Search for the cell housing the specified text and yield its (X, Y) center coordinate. 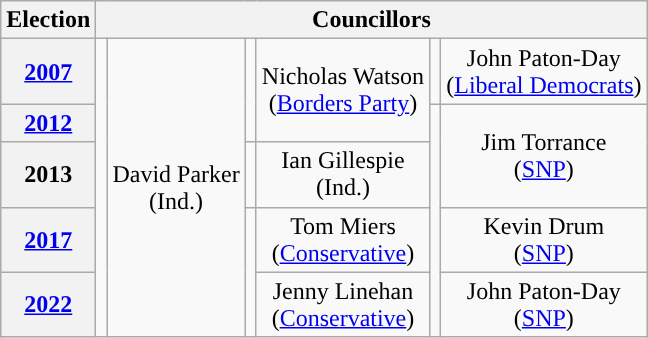
John Paton-Day(Liberal Democrats) (544, 72)
Ian Gillespie(Ind.) (342, 174)
Jenny Linehan(Conservative) (342, 304)
Councillors (372, 20)
2007 (48, 72)
2017 (48, 240)
2022 (48, 304)
Kevin Drum(SNP) (544, 240)
Nicholas Watson(Borders Party) (342, 90)
David Parker(Ind.) (176, 188)
2012 (48, 123)
Tom Miers(Conservative) (342, 240)
John Paton-Day(SNP) (544, 304)
2013 (48, 174)
Election (48, 20)
Jim Torrance(SNP) (544, 156)
